Search for the cell housing the specified text and yield its [X, Y] center coordinate. 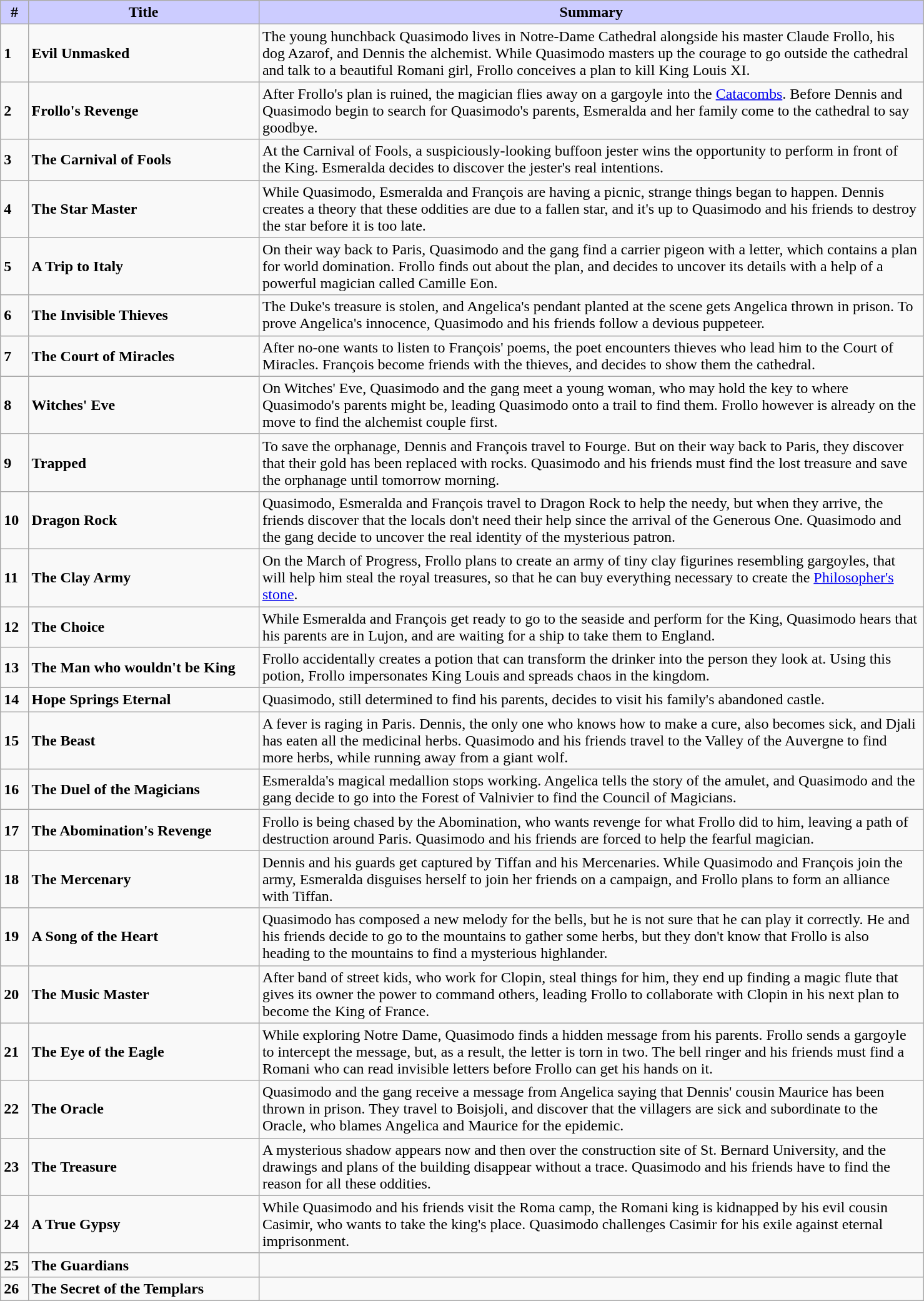
The Choice [144, 626]
22 [14, 1109]
4 [14, 209]
26 [14, 1289]
Dragon Rock [144, 520]
16 [14, 790]
10 [14, 520]
A Song of the Heart [144, 937]
23 [14, 1167]
5 [14, 266]
The Duel of the Magicians [144, 790]
6 [14, 315]
The Man who wouldn't be King [144, 667]
8 [14, 405]
Evil Unmasked [144, 53]
20 [14, 994]
Witches' Eve [144, 405]
The Clay Army [144, 577]
9 [14, 462]
Title [144, 12]
Quasimodo, still determined to find his parents, decides to visit his family's abandoned castle. [591, 700]
14 [14, 700]
7 [14, 356]
25 [14, 1265]
Summary [591, 12]
The Secret of the Templars [144, 1289]
21 [14, 1052]
The Star Master [144, 209]
3 [14, 160]
2 [14, 111]
# [14, 12]
The Carnival of Fools [144, 160]
The Guardians [144, 1265]
18 [14, 879]
The Eye of the Eagle [144, 1052]
17 [14, 830]
The Beast [144, 740]
The Treasure [144, 1167]
12 [14, 626]
24 [14, 1224]
A Trip to Italy [144, 266]
13 [14, 667]
The Abomination's Revenge [144, 830]
The Mercenary [144, 879]
19 [14, 937]
15 [14, 740]
The Oracle [144, 1109]
Hope Springs Eternal [144, 700]
1 [14, 53]
The Music Master [144, 994]
The Invisible Thieves [144, 315]
Frollo's Revenge [144, 111]
11 [14, 577]
Trapped [144, 462]
A True Gypsy [144, 1224]
The Court of Miracles [144, 356]
